Detect which cell encompasses the target text, then output its (X, Y) center coordinate. 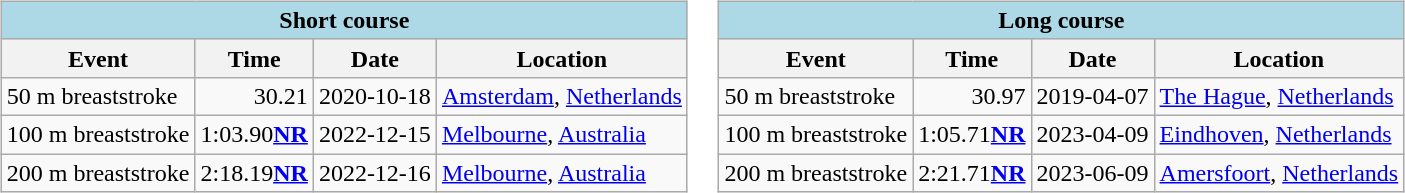
30.21 (254, 96)
Long course (1062, 20)
2:18.19NR (254, 173)
Amsterdam, Netherlands (562, 96)
2020-10-18 (374, 96)
30.97 (972, 96)
2022-12-16 (374, 173)
2022-12-15 (374, 134)
1:05.71NR (972, 134)
The Hague, Netherlands (1279, 96)
2023-04-09 (1092, 134)
1:03.90NR (254, 134)
Short course (344, 20)
2019-04-07 (1092, 96)
Amersfoort, Netherlands (1279, 173)
Eindhoven, Netherlands (1279, 134)
2:21.71NR (972, 173)
2023-06-09 (1092, 173)
